Determine the (X, Y) coordinate at the center of the cell enclosing the given text.  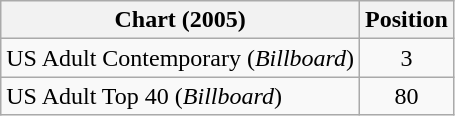
US Adult Top 40 (Billboard) (180, 96)
3 (407, 58)
Position (407, 20)
US Adult Contemporary (Billboard) (180, 58)
80 (407, 96)
Chart (2005) (180, 20)
